Output the [x, y] coordinate of the center of the cell containing the given text.  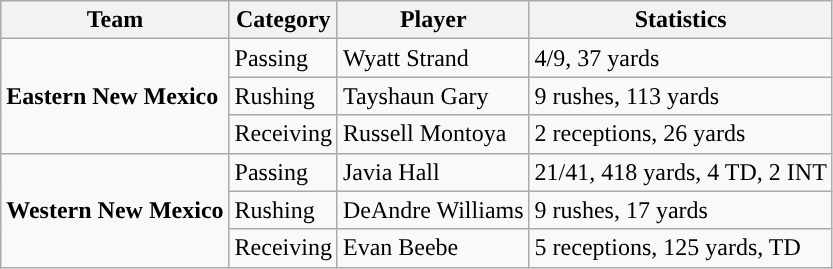
9 rushes, 113 yards [680, 96]
Javia Hall [433, 172]
Eastern New Mexico [115, 96]
9 rushes, 17 yards [680, 210]
Category [283, 20]
Wyatt Strand [433, 58]
4/9, 37 yards [680, 58]
Player [433, 20]
Russell Montoya [433, 134]
2 receptions, 26 yards [680, 134]
5 receptions, 125 yards, TD [680, 248]
Team [115, 20]
DeAndre Williams [433, 210]
Tayshaun Gary [433, 96]
Statistics [680, 20]
Western New Mexico [115, 210]
21/41, 418 yards, 4 TD, 2 INT [680, 172]
Evan Beebe [433, 248]
